Capture the cell that displays the provided text and extract its (x, y) central coordinate. 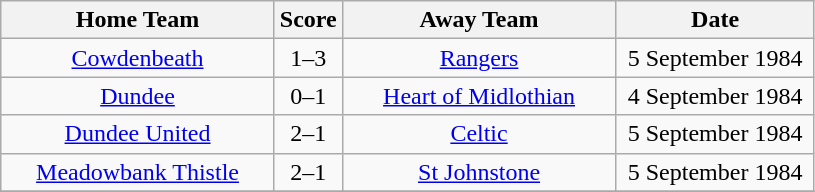
1–3 (308, 58)
Dundee United (138, 134)
Cowdenbeath (138, 58)
St Johnstone (479, 172)
Dundee (138, 96)
Heart of Midlothian (479, 96)
4 September 1984 (716, 96)
Away Team (479, 20)
Celtic (479, 134)
0–1 (308, 96)
Meadowbank Thistle (138, 172)
Home Team (138, 20)
Date (716, 20)
Rangers (479, 58)
Score (308, 20)
